Output the [x, y] coordinate of the center of the cell containing the given text.  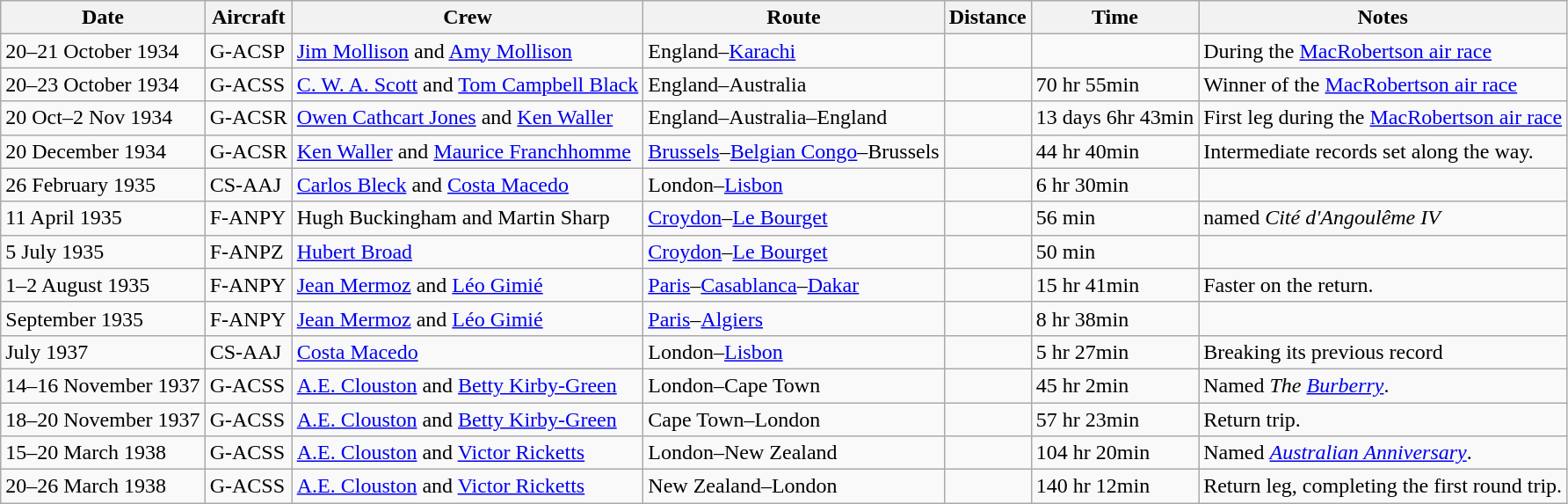
Time [1114, 18]
Jim Mollison and Amy Mollison [468, 51]
First leg during the MacRobertson air race [1383, 118]
Paris–Algiers [794, 318]
Costa Macedo [468, 352]
50 min [1114, 252]
Named Australian Anniversary. [1383, 453]
Paris–Casablanca–Dakar [794, 285]
Aircraft [248, 18]
Breaking its previous record [1383, 352]
20 December 1934 [103, 151]
70 hr 55min [1114, 84]
45 hr 2min [1114, 385]
5 July 1935 [103, 252]
Owen Cathcart Jones and Ken Waller [468, 118]
Route [794, 18]
13 days 6hr 43min [1114, 118]
57 hr 23min [1114, 420]
Named The Burberry. [1383, 385]
Hubert Broad [468, 252]
Ken Waller and Maurice Franchhomme [468, 151]
England–Karachi [794, 51]
London–New Zealand [794, 453]
Date [103, 18]
26 February 1935 [103, 185]
1–2 August 1935 [103, 285]
15–20 March 1938 [103, 453]
Return trip. [1383, 420]
6 hr 30min [1114, 185]
15 hr 41min [1114, 285]
Intermediate records set along the way. [1383, 151]
C. W. A. Scott and Tom Campbell Black [468, 84]
14–16 November 1937 [103, 385]
44 hr 40min [1114, 151]
56 min [1114, 218]
England–Australia [794, 84]
140 hr 12min [1114, 486]
named Cité d'Angoulême IV [1383, 218]
11 April 1935 [103, 218]
20–26 March 1938 [103, 486]
Crew [468, 18]
Distance [988, 18]
8 hr 38min [1114, 318]
July 1937 [103, 352]
20–21 October 1934 [103, 51]
Hugh Buckingham and Martin Sharp [468, 218]
England–Australia–England [794, 118]
G-ACSP [248, 51]
September 1935 [103, 318]
During the MacRobertson air race [1383, 51]
5 hr 27min [1114, 352]
New Zealand–London [794, 486]
104 hr 20min [1114, 453]
Notes [1383, 18]
Return leg, completing the first round trip. [1383, 486]
London–Cape Town [794, 385]
Cape Town–London [794, 420]
20–23 October 1934 [103, 84]
Winner of the MacRobertson air race [1383, 84]
Brussels–Belgian Congo–Brussels [794, 151]
Faster on the return. [1383, 285]
Carlos Bleck and Costa Macedo [468, 185]
F-ANPZ [248, 252]
20 Oct–2 Nov 1934 [103, 118]
18–20 November 1937 [103, 420]
